Locate the cell with the specified text and output its [x, y] center coordinate. 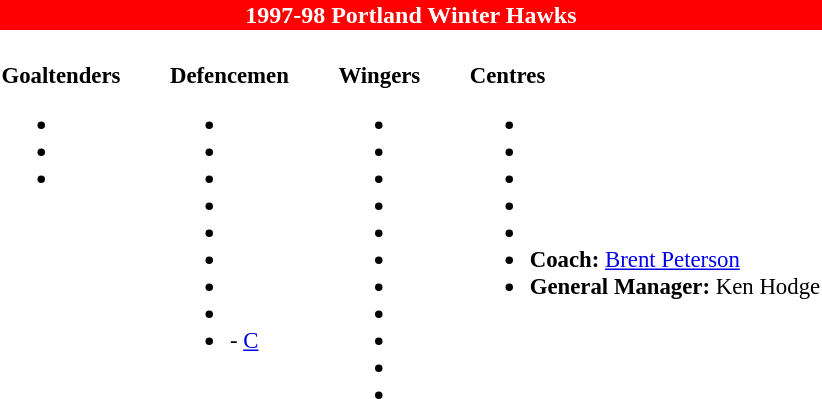
1997-98 Portland Winter Hawks [411, 15]
